Pinpoint the cell where the given text exists, returning its (x, y) midpoint coordinate. 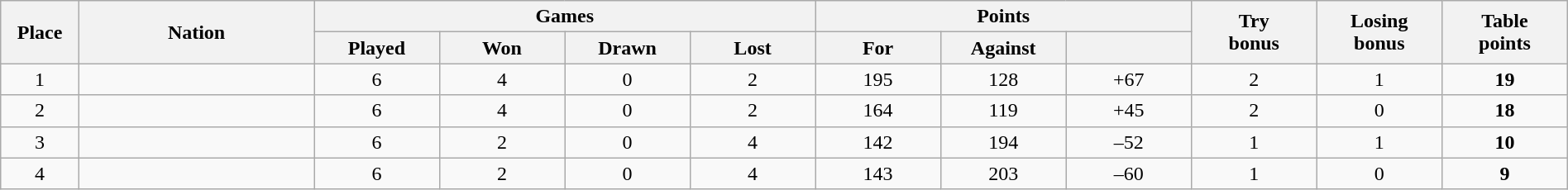
18 (1505, 111)
Games (565, 17)
119 (1003, 111)
142 (878, 142)
195 (878, 79)
203 (1003, 173)
10 (1505, 142)
–60 (1129, 173)
3 (40, 142)
Played (377, 48)
For (878, 48)
Drawn (628, 48)
19 (1505, 79)
143 (878, 173)
194 (1003, 142)
+67 (1129, 79)
9 (1505, 173)
Trybonus (1254, 32)
164 (878, 111)
–52 (1129, 142)
+45 (1129, 111)
Lost (753, 48)
Nation (196, 32)
128 (1003, 79)
Place (40, 32)
Tablepoints (1505, 32)
Won (502, 48)
Points (1004, 17)
Losingbonus (1379, 32)
Against (1003, 48)
